Return the [X, Y] coordinate for the center point of the cell that contains the specified text.  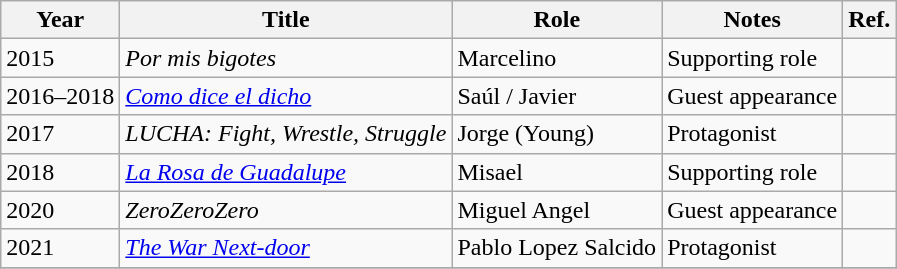
Miguel Angel [557, 210]
2020 [60, 210]
LUCHA: Fight, Wrestle, Struggle [286, 134]
Saúl / Javier [557, 96]
Title [286, 20]
Por mis bigotes [286, 58]
La Rosa de Guadalupe [286, 172]
Ref. [870, 20]
ZeroZeroZero [286, 210]
2018 [60, 172]
Role [557, 20]
The War Next-door [286, 248]
Year [60, 20]
2021 [60, 248]
Como dice el dicho [286, 96]
Jorge (Young) [557, 134]
2017 [60, 134]
Marcelino [557, 58]
Pablo Lopez Salcido [557, 248]
Misael [557, 172]
2015 [60, 58]
2016–2018 [60, 96]
Notes [752, 20]
